Return the (x, y) coordinate for the center point of the cell that contains the specified text.  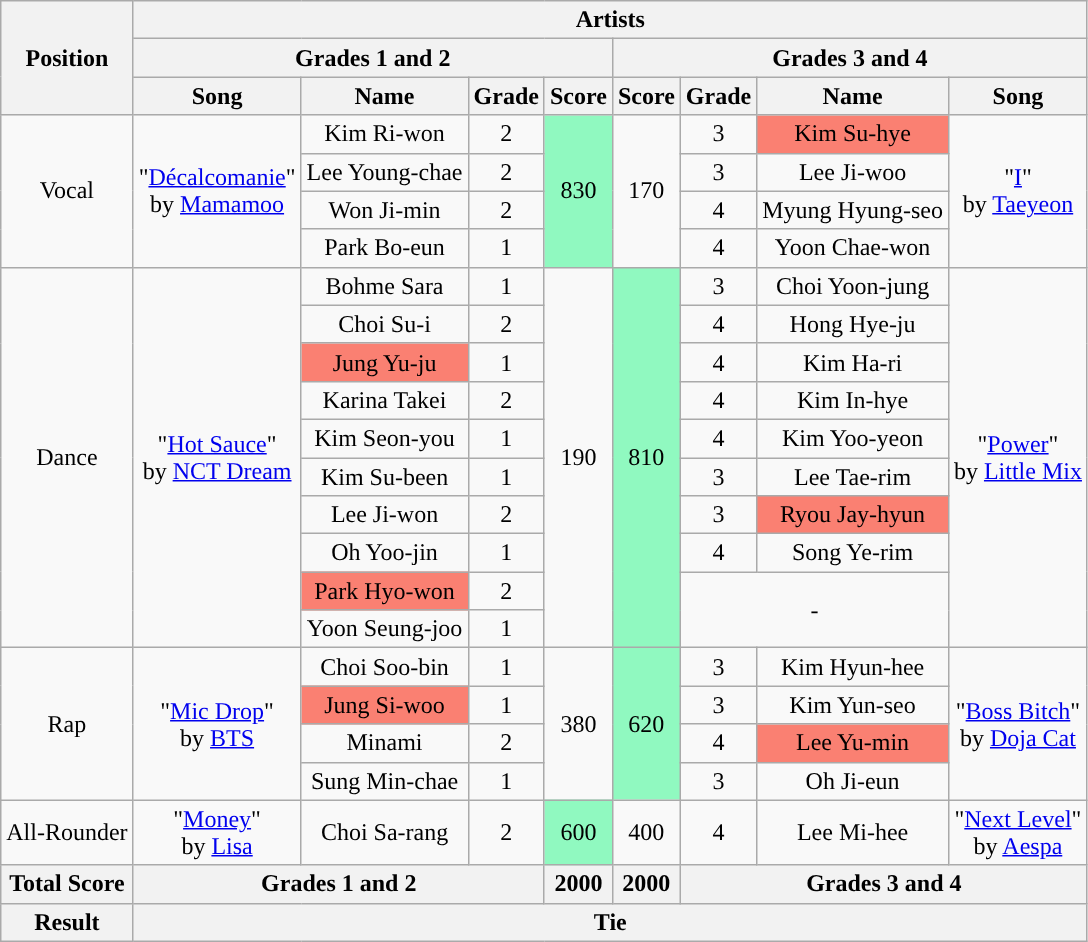
Lee Ji-woo (853, 172)
Hong Hye-ju (853, 324)
Jung Si-woo (384, 705)
Total Score (67, 884)
Oh Ji-eun (853, 781)
830 (578, 191)
Park Hyo-won (384, 591)
"Next Level"by Aespa (1018, 832)
Kim Yun-seo (853, 705)
Oh Yoo-jin (384, 553)
Kim Seon-you (384, 438)
190 (578, 458)
Choi Su-i (384, 324)
Yoon Chae-won (853, 248)
Song Ye-rim (853, 553)
Result (67, 922)
Minami (384, 743)
- (814, 610)
Artists (610, 20)
"I"by Taeyeon (1018, 191)
Jung Yu-ju (384, 362)
600 (578, 832)
Position (67, 58)
Lee Ji-won (384, 515)
Lee Tae-rim (853, 477)
Kim Su-hye (853, 134)
380 (578, 724)
Kim Yoo-yeon (853, 438)
170 (646, 191)
Choi Sa-rang (384, 832)
Choi Soo-bin (384, 667)
"Money"by Lisa (217, 832)
Tie (610, 922)
Dance (67, 458)
Bohme Sara (384, 286)
Kim Su-been (384, 477)
"Mic Drop"by BTS (217, 724)
400 (646, 832)
620 (646, 724)
"Boss Bitch"by Doja Cat (1018, 724)
Kim In-hye (853, 400)
"Hot Sauce"by NCT Dream (217, 458)
All-Rounder (67, 832)
Lee Mi-hee (853, 832)
Kim Ha-ri (853, 362)
Choi Yoon-jung (853, 286)
Kim Hyun-hee (853, 667)
Karina Takei (384, 400)
Ryou Jay-hyun (853, 515)
Lee Young-chae (384, 172)
Park Bo-eun (384, 248)
Vocal (67, 191)
Rap (67, 724)
810 (646, 458)
"Décalcomanie"by Mamamoo (217, 191)
Myung Hyung-seo (853, 210)
Kim Ri-won (384, 134)
Sung Min-chae (384, 781)
Yoon Seung-joo (384, 629)
"Power"by Little Mix (1018, 458)
Lee Yu-min (853, 743)
Won Ji-min (384, 210)
